Capture the cell that displays the provided text and extract its [x, y] central coordinate. 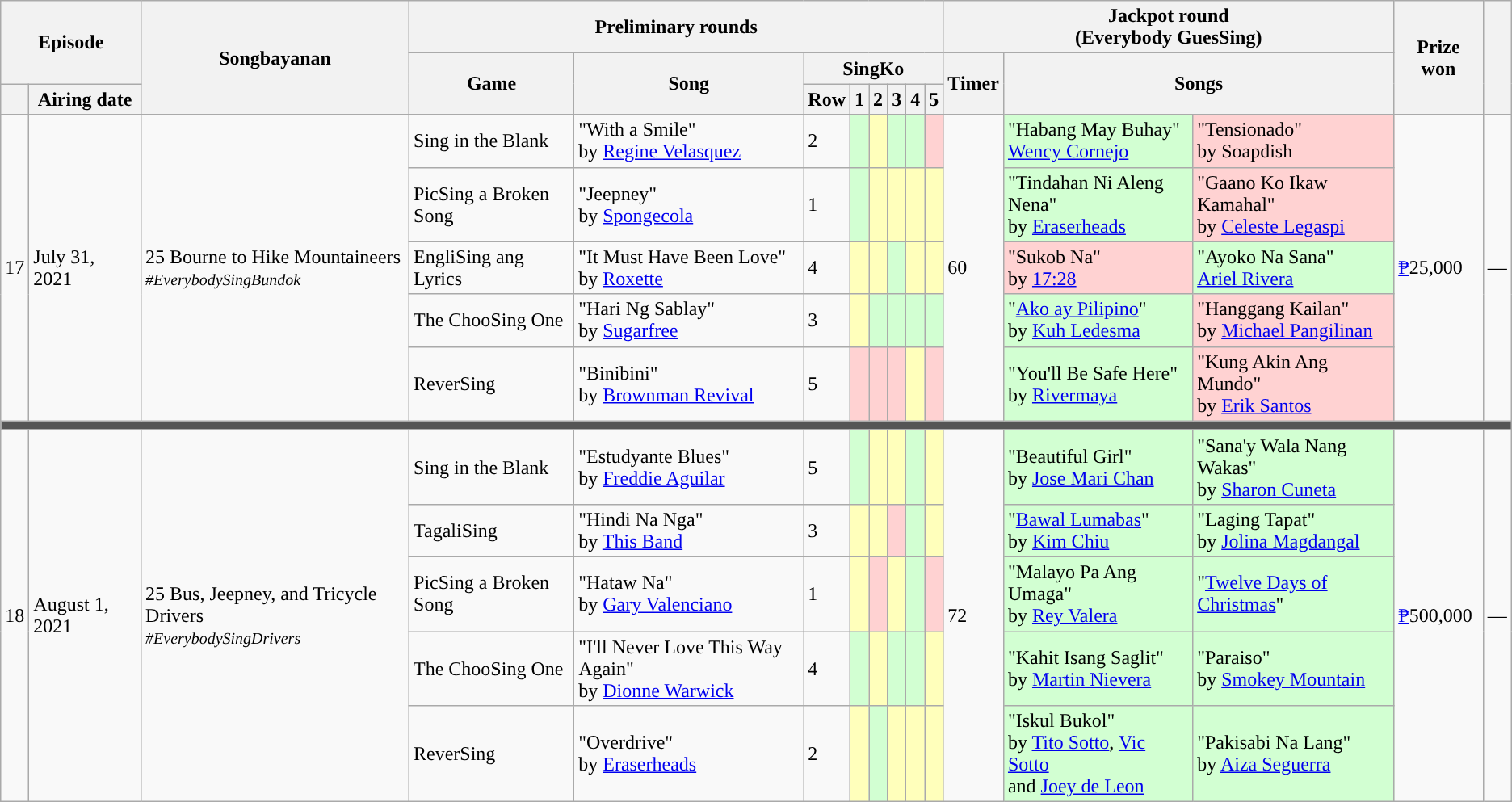
Airing date [86, 99]
"Iskul Bukol"by Tito Sotto, Vic Sotto and Joey de Leon [1098, 754]
"Malayo Pa Ang Umaga"by Rey Valera [1098, 594]
"Beautiful Girl"by Jose Mari Chan [1098, 467]
60 [974, 268]
August 1, 2021 [86, 615]
₱500,000 [1438, 615]
25 Bus, Jeepney, and Tricycle Drivers#EverybodySingDrivers [275, 615]
TagaliSing [492, 530]
Prize won [1438, 58]
"Gaano Ko Ikaw Kamahal"by Celeste Legaspi [1294, 204]
SingKo [874, 69]
Jackpot round(Everybody GuesSing) [1169, 27]
July 31, 2021 [86, 268]
"Hanggang Kailan"by Michael Pangilinan [1294, 320]
"Twelve Days of Christmas" [1294, 594]
17 [15, 268]
Songs [1199, 84]
"With a Smile"by Regine Velasquez [689, 141]
"Tensionado"by Soapdish [1294, 141]
"Laging Tapat"by Jolina Magdangal [1294, 530]
Song [689, 84]
"Sukob Na"by 17:28 [1098, 268]
"Kahit Isang Saglit"by Martin Nievera [1098, 669]
"Ayoko Na Sana"Ariel Rivera [1294, 268]
"It Must Have Been Love"by Roxette [689, 268]
"Kung Akin Ang Mundo"by Erik Santos [1294, 384]
Preliminary rounds [677, 27]
Timer [974, 84]
"Estudyante Blues"by Freddie Aguilar [689, 467]
"Hindi Na Nga"by This Band [689, 530]
"I'll Never Love This Way Again"by Dionne Warwick [689, 669]
₱25,000 [1438, 268]
"Pakisabi Na Lang"by Aiza Seguerra [1294, 754]
"Ako ay Pilipino"by Kuh Ledesma [1098, 320]
"Paraiso"by Smokey Mountain [1294, 669]
"Bawal Lumabas"by Kim Chiu [1098, 530]
"Jeepney"by Spongecola [689, 204]
Row [827, 99]
EngliSing ang Lyrics [492, 268]
"Habang May Buhay"Wency Cornejo [1098, 141]
"Sana'y Wala Nang Wakas"by Sharon Cuneta [1294, 467]
18 [15, 615]
"Binibini"by Brownman Revival [689, 384]
"You'll Be Safe Here"by Rivermaya [1098, 384]
"Overdrive"by Eraserheads [689, 754]
"Hataw Na"by Gary Valenciano [689, 594]
Songbayanan [275, 58]
Episode [71, 42]
Game [492, 84]
25 Bourne to Hike Mountaineers#EverybodySingBundok [275, 268]
72 [974, 615]
"Hari Ng Sablay"by Sugarfree [689, 320]
"Tindahan Ni Aleng Nena"by Eraserheads [1098, 204]
